Return [X, Y] of the center of cell containing provided text 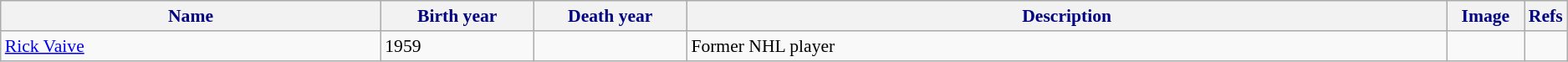
Death year [610, 16]
1959 [457, 46]
Description [1067, 16]
Birth year [457, 16]
Former NHL player [1067, 46]
Image [1485, 16]
Refs [1545, 16]
Name [191, 16]
Rick Vaive [191, 46]
